Return [X, Y] of the center of cell containing provided text 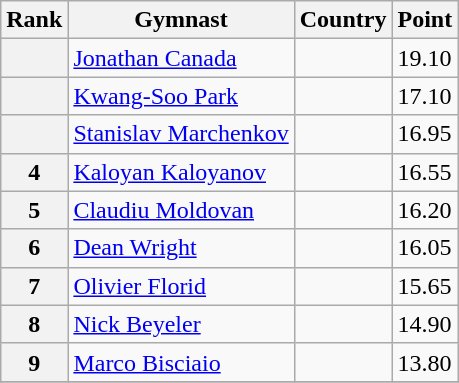
16.95 [425, 134]
Country [343, 20]
15.65 [425, 286]
Kaloyan Kaloyanov [181, 172]
Kwang-Soo Park [181, 96]
16.05 [425, 248]
Nick Beyeler [181, 324]
Claudiu Moldovan [181, 210]
14.90 [425, 324]
13.80 [425, 362]
Marco Bisciaio [181, 362]
17.10 [425, 96]
19.10 [425, 58]
Gymnast [181, 20]
5 [34, 210]
Olivier Florid [181, 286]
Point [425, 20]
4 [34, 172]
Dean Wright [181, 248]
Rank [34, 20]
Stanislav Marchenkov [181, 134]
Jonathan Canada [181, 58]
16.20 [425, 210]
8 [34, 324]
9 [34, 362]
6 [34, 248]
16.55 [425, 172]
7 [34, 286]
